Scan for the cell matching the given text and deliver its (x, y) coordinate at center. 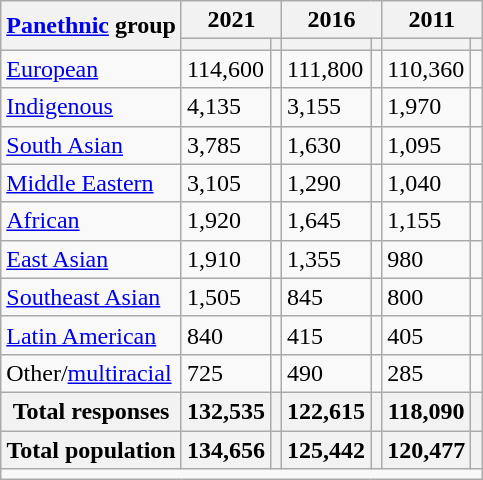
2016 (332, 20)
800 (426, 297)
3,105 (226, 183)
East Asian (92, 259)
285 (426, 373)
1,355 (326, 259)
110,360 (426, 69)
Other/multiracial (92, 373)
South Asian (92, 145)
4,135 (226, 107)
2011 (432, 20)
Latin American (92, 335)
1,505 (226, 297)
1,920 (226, 221)
1,970 (426, 107)
118,090 (426, 411)
415 (326, 335)
European (92, 69)
1,040 (426, 183)
1,095 (426, 145)
2021 (231, 20)
Middle Eastern (92, 183)
725 (226, 373)
Indigenous (92, 107)
111,800 (326, 69)
840 (226, 335)
114,600 (226, 69)
845 (326, 297)
3,155 (326, 107)
134,656 (226, 449)
1,645 (326, 221)
1,910 (226, 259)
3,785 (226, 145)
1,290 (326, 183)
405 (426, 335)
120,477 (426, 449)
490 (326, 373)
Panethnic group (92, 26)
Total population (92, 449)
1,155 (426, 221)
Southeast Asian (92, 297)
980 (426, 259)
132,535 (226, 411)
Total responses (92, 411)
122,615 (326, 411)
125,442 (326, 449)
African (92, 221)
1,630 (326, 145)
